Scan for the cell matching the given text and deliver its [X, Y] coordinate at center. 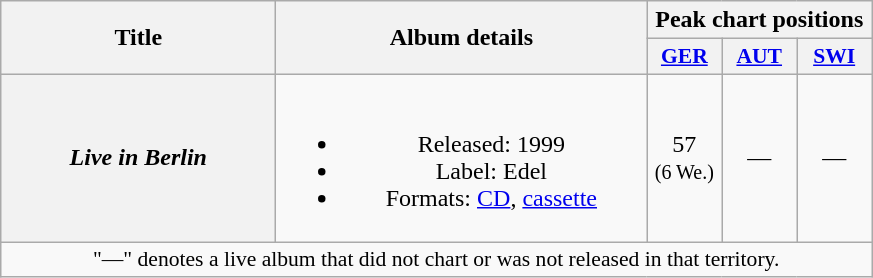
Peak chart positions [760, 20]
57(6 We.) [684, 158]
GER [684, 57]
"—" denotes a live album that did not chart or was not released in that territory. [436, 260]
AUT [760, 57]
Released: 1999 Label: EdelFormats: CD, cassette [462, 158]
SWI [834, 57]
Title [138, 38]
Live in Berlin [138, 158]
Album details [462, 38]
